Return the (x, y) coordinate for the center point of the cell that contains the specified text.  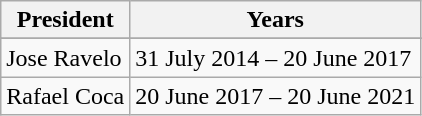
Years (276, 20)
20 June 2017 – 20 June 2021 (276, 96)
Jose Ravelo (66, 58)
31 July 2014 – 20 June 2017 (276, 58)
President (66, 20)
Rafael Coca (66, 96)
